Determine the [X, Y] coordinate at the center of the cell enclosing the given text.  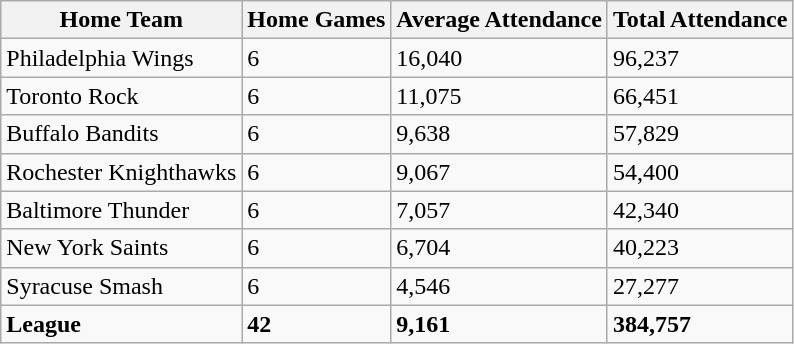
9,161 [500, 324]
9,067 [500, 172]
42 [316, 324]
7,057 [500, 210]
27,277 [700, 286]
54,400 [700, 172]
42,340 [700, 210]
Buffalo Bandits [122, 134]
Total Attendance [700, 20]
57,829 [700, 134]
Average Attendance [500, 20]
384,757 [700, 324]
96,237 [700, 58]
4,546 [500, 286]
League [122, 324]
New York Saints [122, 248]
40,223 [700, 248]
16,040 [500, 58]
Syracuse Smash [122, 286]
9,638 [500, 134]
Home Team [122, 20]
66,451 [700, 96]
Home Games [316, 20]
11,075 [500, 96]
Philadelphia Wings [122, 58]
Rochester Knighthawks [122, 172]
Toronto Rock [122, 96]
Baltimore Thunder [122, 210]
6,704 [500, 248]
